Determine the (X, Y) coordinate at the center of the cell enclosing the given text.  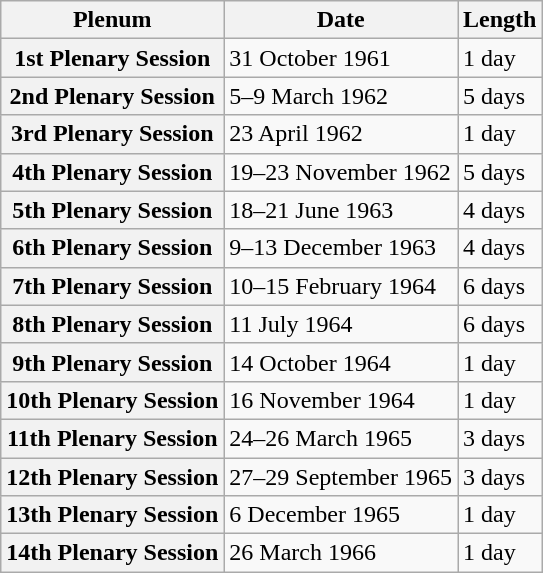
9–13 December 1963 (341, 248)
4th Plenary Session (112, 172)
14 October 1964 (341, 362)
11 July 1964 (341, 324)
6th Plenary Session (112, 248)
8th Plenary Session (112, 324)
14th Plenary Session (112, 553)
24–26 March 1965 (341, 438)
5–9 March 1962 (341, 96)
1st Plenary Session (112, 58)
16 November 1964 (341, 400)
19–23 November 1962 (341, 172)
27–29 September 1965 (341, 477)
7th Plenary Session (112, 286)
12th Plenary Session (112, 477)
Date (341, 20)
2nd Plenary Session (112, 96)
3rd Plenary Session (112, 134)
18–21 June 1963 (341, 210)
11th Plenary Session (112, 438)
10–15 February 1964 (341, 286)
23 April 1962 (341, 134)
9th Plenary Session (112, 362)
10th Plenary Session (112, 400)
5th Plenary Session (112, 210)
26 March 1966 (341, 553)
6 December 1965 (341, 515)
31 October 1961 (341, 58)
Plenum (112, 20)
Length (500, 20)
13th Plenary Session (112, 515)
